Return the (X, Y) coordinate for the center point of the cell that contains the specified text.  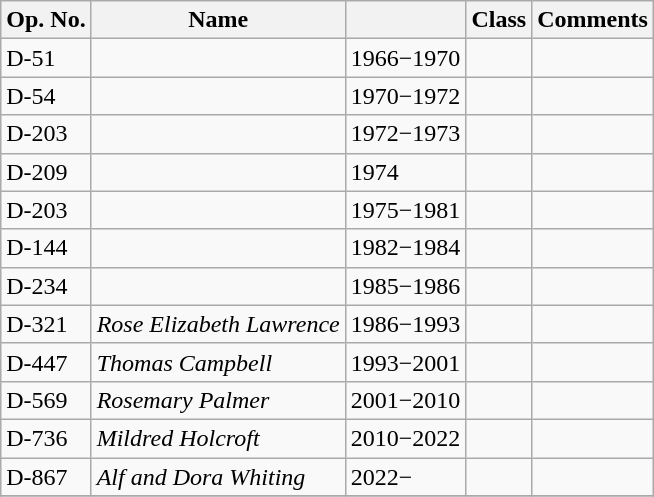
Rosemary Palmer (218, 400)
D-234 (46, 286)
1974 (406, 172)
Mildred Holcroft (218, 438)
Op. No. (46, 20)
1986−1993 (406, 324)
2010−2022 (406, 438)
D-144 (46, 248)
D-867 (46, 477)
1982−1984 (406, 248)
D-209 (46, 172)
Class (499, 20)
D-51 (46, 58)
D-321 (46, 324)
1985−1986 (406, 286)
1972−1973 (406, 134)
1970−1972 (406, 96)
1993−2001 (406, 362)
2001−2010 (406, 400)
D-569 (46, 400)
Thomas Campbell (218, 362)
D-736 (46, 438)
Rose Elizabeth Lawrence (218, 324)
2022− (406, 477)
Name (218, 20)
D-54 (46, 96)
1966−1970 (406, 58)
Alf and Dora Whiting (218, 477)
D-447 (46, 362)
1975−1981 (406, 210)
Comments (593, 20)
